Extract the [X, Y] coordinate from the center of the cell holding the provided text.  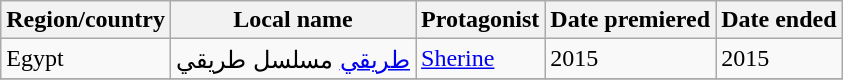
Date ended [779, 20]
طريقي مسلسل طريقي [292, 59]
Protagonist [480, 20]
Date premiered [630, 20]
Sherine [480, 59]
Egypt [86, 59]
Local name [292, 20]
Region/country [86, 20]
